Pinpoint the cell where the given text exists, returning its [X, Y] midpoint coordinate. 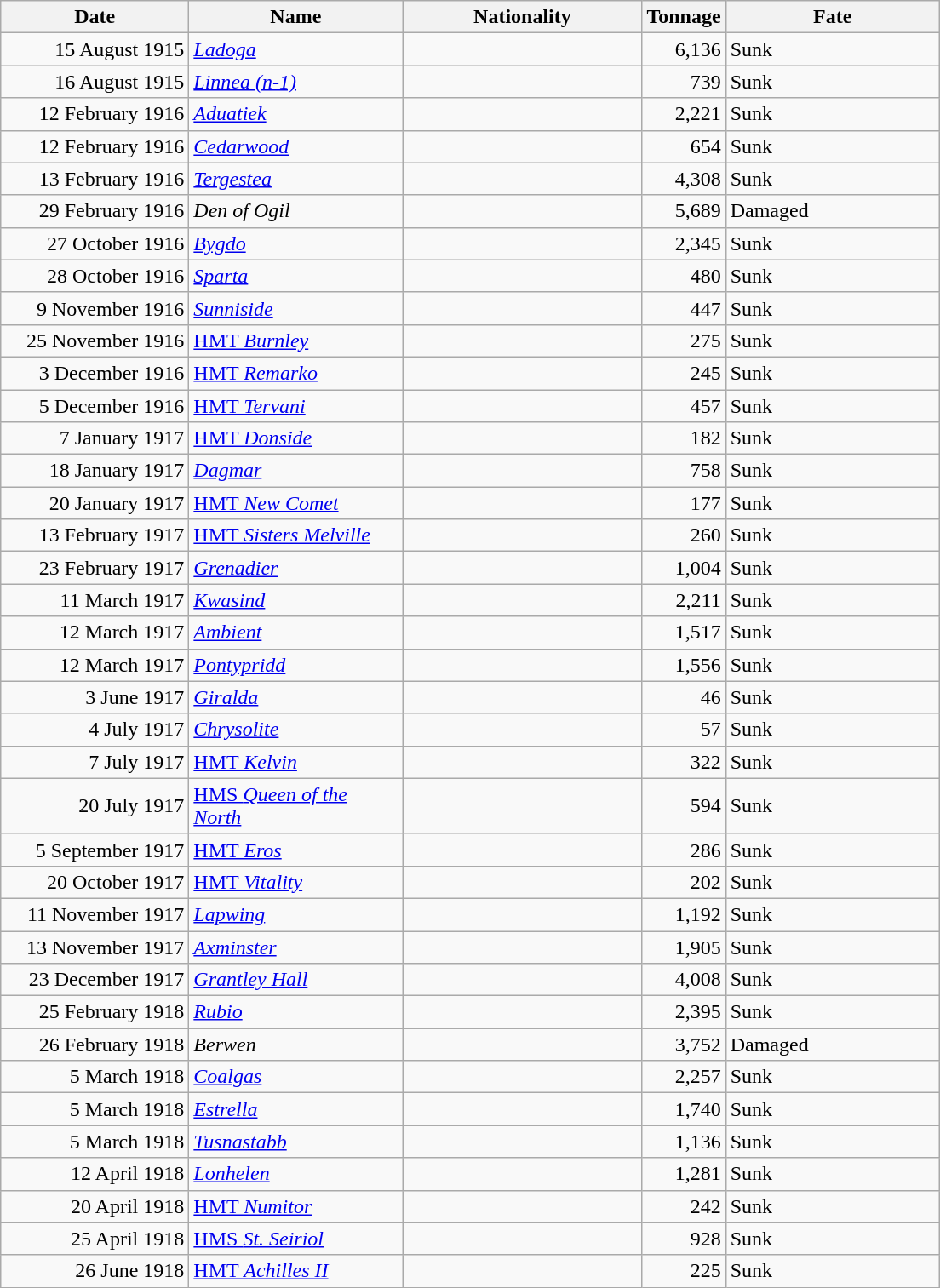
Fate [833, 17]
Axminster [296, 947]
202 [684, 882]
7 July 1917 [95, 762]
758 [684, 471]
Dagmar [296, 471]
27 October 1916 [95, 243]
928 [684, 1239]
1,556 [684, 665]
29 February 1916 [95, 211]
Lonhelen [296, 1174]
25 November 1916 [95, 341]
1,136 [684, 1142]
HMT Tervani [296, 406]
HMT Donside [296, 438]
Grantley Hall [296, 980]
Aduatiek [296, 114]
9 November 1916 [95, 308]
1,004 [684, 568]
5 December 1916 [95, 406]
HMS St. Seiriol [296, 1239]
260 [684, 535]
Cedarwood [296, 146]
Rubio [296, 1012]
46 [684, 697]
225 [684, 1271]
2,211 [684, 600]
Pontypridd [296, 665]
HMT Numitor [296, 1206]
13 February 1917 [95, 535]
Coalgas [296, 1077]
Name [296, 17]
4 July 1917 [95, 730]
286 [684, 850]
2,221 [684, 114]
Nationality [523, 17]
Estrella [296, 1109]
HMT Vitality [296, 882]
HMT Remarko [296, 373]
HMT Sisters Melville [296, 535]
Chrysolite [296, 730]
1,740 [684, 1109]
457 [684, 406]
Grenadier [296, 568]
Linnea (n-1) [296, 82]
12 April 1918 [95, 1174]
322 [684, 762]
6,136 [684, 49]
Sunniside [296, 308]
2,257 [684, 1077]
28 October 1916 [95, 276]
177 [684, 503]
5,689 [684, 211]
20 January 1917 [95, 503]
1,192 [684, 914]
16 August 1915 [95, 82]
25 February 1918 [95, 1012]
20 October 1917 [95, 882]
HMT Eros [296, 850]
3 December 1916 [95, 373]
Berwen [296, 1045]
Kwasind [296, 600]
Tusnastabb [296, 1142]
654 [684, 146]
HMT Kelvin [296, 762]
5 September 1917 [95, 850]
739 [684, 82]
13 February 1916 [95, 179]
1,281 [684, 1174]
3 June 1917 [95, 697]
13 November 1917 [95, 947]
242 [684, 1206]
Tonnage [684, 17]
447 [684, 308]
1,517 [684, 633]
Ladoga [296, 49]
Den of Ogil [296, 211]
HMT New Comet [296, 503]
HMS Queen of the North [296, 805]
18 January 1917 [95, 471]
Date [95, 17]
245 [684, 373]
23 December 1917 [95, 980]
7 January 1917 [95, 438]
4,308 [684, 179]
275 [684, 341]
4,008 [684, 980]
HMT Burnley [296, 341]
3,752 [684, 1045]
15 August 1915 [95, 49]
182 [684, 438]
Tergestea [296, 179]
480 [684, 276]
11 November 1917 [95, 914]
23 February 1917 [95, 568]
11 March 1917 [95, 600]
2,345 [684, 243]
20 July 1917 [95, 805]
Bygdo [296, 243]
57 [684, 730]
1,905 [684, 947]
20 April 1918 [95, 1206]
594 [684, 805]
Sparta [296, 276]
Giralda [296, 697]
26 June 1918 [95, 1271]
26 February 1918 [95, 1045]
25 April 1918 [95, 1239]
HMT Achilles II [296, 1271]
Ambient [296, 633]
2,395 [684, 1012]
Lapwing [296, 914]
